Determine the (x, y) coordinate at the center of the cell enclosing the given text.  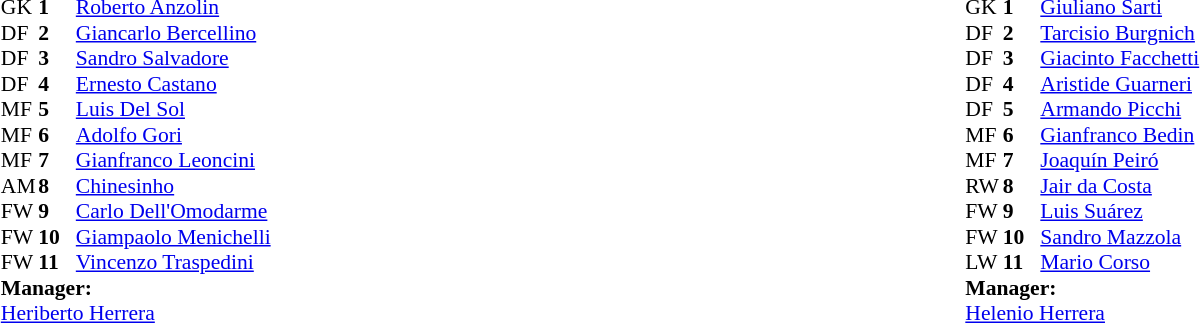
Giancarlo Bercellino (174, 33)
Giacinto Facchetti (1120, 59)
Jair da Costa (1120, 186)
Joaquín Peiró (1120, 161)
Ernesto Castano (174, 84)
Aristide Guarneri (1120, 84)
Sandro Salvadore (174, 59)
AM (20, 186)
Adolfo Gori (174, 135)
Vincenzo Traspedini (174, 263)
Tarcisio Burgnich (1120, 33)
Chinesinho (174, 186)
Carlo Dell'Omodarme (174, 211)
Sandro Mazzola (1120, 237)
Gianfranco Leoncini (174, 161)
Mario Corso (1120, 263)
Giampaolo Menichelli (174, 237)
Luis Del Sol (174, 109)
LW (984, 263)
Gianfranco Bedin (1120, 135)
Luis Suárez (1120, 211)
RW (984, 186)
Armando Picchi (1120, 109)
